For the text-containing cell, return its midpoint in [x, y] coordinate format. 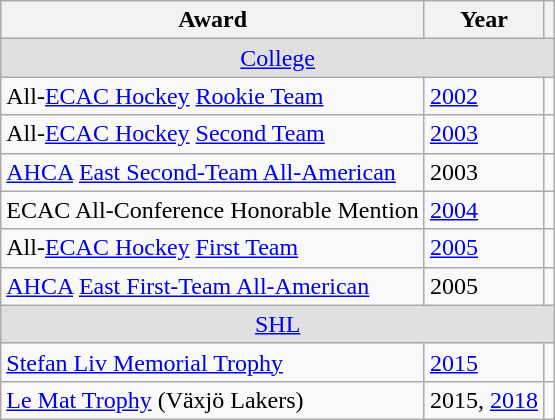
AHCA East First-Team All-American [213, 286]
All-ECAC Hockey Rookie Team [213, 96]
All-ECAC Hockey Second Team [213, 134]
Stefan Liv Memorial Trophy [213, 362]
ECAC All-Conference Honorable Mention [213, 210]
Year [484, 20]
SHL [278, 324]
2015 [484, 362]
2004 [484, 210]
AHCA East Second-Team All-American [213, 172]
Award [213, 20]
All-ECAC Hockey First Team [213, 248]
Le Mat Trophy (Växjö Lakers) [213, 400]
2002 [484, 96]
2015, 2018 [484, 400]
College [278, 58]
